Locate the cell with the specified text and output its (X, Y) center coordinate. 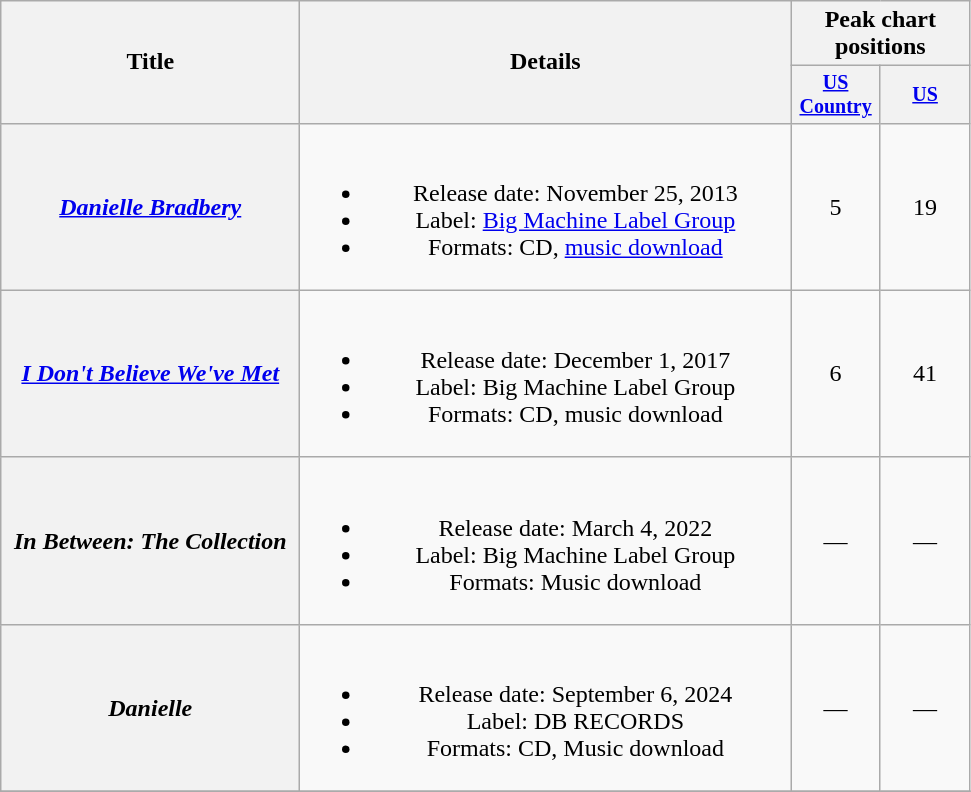
6 (836, 374)
In Between: The Collection (150, 540)
Danielle (150, 708)
5 (836, 206)
Peak chartpositions (880, 34)
US Country (836, 94)
Release date: November 25, 2013Label: Big Machine Label GroupFormats: CD, music download (546, 206)
41 (924, 374)
Release date: September 6, 2024Label: DB RECORDSFormats: CD, Music download (546, 708)
Danielle Bradbery (150, 206)
US (924, 94)
I Don't Believe We've Met (150, 374)
Release date: December 1, 2017Label: Big Machine Label GroupFormats: CD, music download (546, 374)
Release date: March 4, 2022Label: Big Machine Label GroupFormats: Music download (546, 540)
Title (150, 62)
Details (546, 62)
19 (924, 206)
